Identify which cell holds the provided text, then report its (X, Y) central coordinate. 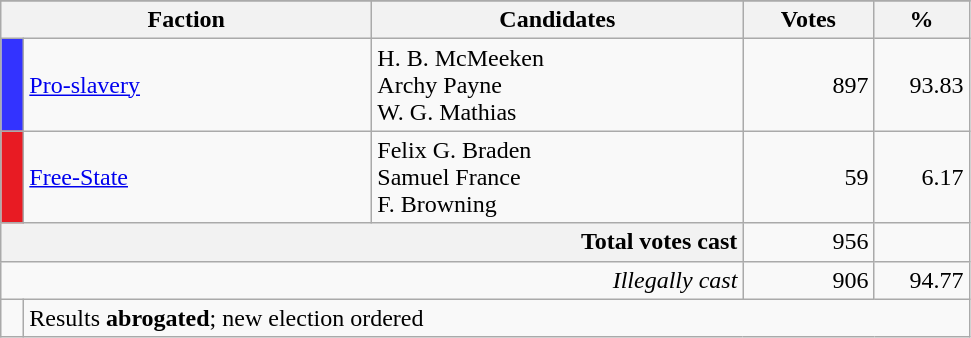
94.77 (922, 280)
Results abrogated; new election ordered (496, 318)
Candidates (558, 20)
956 (808, 242)
Felix G. BradenSamuel FranceF. Browning (558, 177)
59 (808, 177)
Pro-slavery (198, 85)
Total votes cast (372, 242)
897 (808, 85)
Free-State (198, 177)
H. B. McMeekenArchy PayneW. G. Mathias (558, 85)
906 (808, 280)
93.83 (922, 85)
% (922, 20)
Votes (808, 20)
6.17 (922, 177)
Faction (186, 20)
Illegally cast (372, 280)
